Output the [x, y] coordinate of the center of the cell containing the given text.  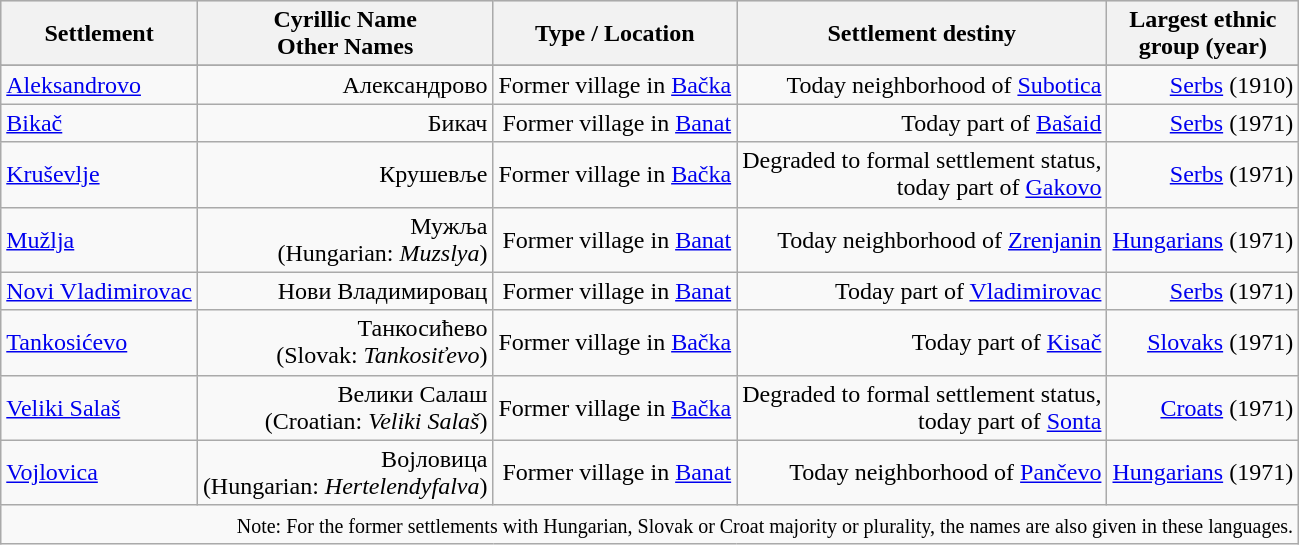
Veliki Salaš [100, 408]
Велики Салаш(Croatian: Veliki Salaš) [345, 408]
Degraded to formal settlement status,today part of Sonta [922, 408]
Mužlja [100, 240]
Bikač [100, 123]
Today part of Bašaid [922, 123]
Novi Vladimirovac [100, 291]
Kruševlje [100, 174]
Мужља(Hungarian: Muzslya) [345, 240]
Војловица(Hungarian: Hertelendyfalva) [345, 472]
Degraded to formal settlement status,today part of Gakovo [922, 174]
Крушевље [345, 174]
Today part of Vladimirovac [922, 291]
Vojlovica [100, 472]
Settlement [100, 34]
Largest ethnicgroup (year) [1203, 34]
Александрово [345, 85]
Tankosićevo [100, 342]
Нови Владимировац [345, 291]
Бикач [345, 123]
Serbs (1910) [1203, 85]
Note: For the former settlements with Hungarian, Slovak or Croat majority or plurality, the names are also given in these languages. [650, 524]
Settlement destiny [922, 34]
Today part of Kisač [922, 342]
Slovaks (1971) [1203, 342]
Croats (1971) [1203, 408]
Танкосићево(Slovak: Tankosiťevo) [345, 342]
Today neighborhood of Subotica [922, 85]
Today neighborhood of Zrenjanin [922, 240]
Cyrillic NameOther Names [345, 34]
Type / Location [615, 34]
Today neighborhood of Pančevo [922, 472]
Aleksandrovo [100, 85]
